From the cell containing the given text, extract its center point as (x, y) coordinate. 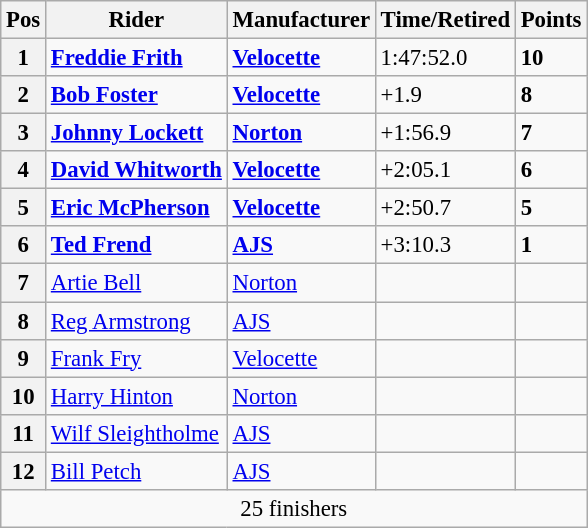
11 (24, 433)
+1.9 (445, 95)
2 (24, 95)
Freddie Frith (137, 58)
Wilf Sleightholme (137, 433)
25 finishers (294, 509)
Reg Armstrong (137, 321)
Time/Retired (445, 20)
Bob Foster (137, 95)
Frank Fry (137, 358)
9 (24, 358)
Points (550, 20)
Johnny Lockett (137, 133)
+3:10.3 (445, 245)
Rider (137, 20)
12 (24, 471)
Ted Frend (137, 245)
+1:56.9 (445, 133)
3 (24, 133)
+2:05.1 (445, 170)
Artie Bell (137, 283)
Manufacturer (301, 20)
Bill Petch (137, 471)
Pos (24, 20)
Eric McPherson (137, 208)
Harry Hinton (137, 396)
4 (24, 170)
+2:50.7 (445, 208)
David Whitworth (137, 170)
1:47:52.0 (445, 58)
